Locate the cell with the specified text and output its (x, y) center coordinate. 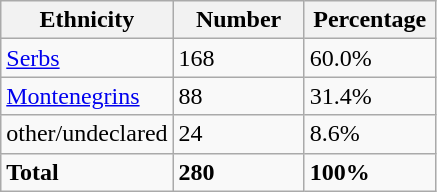
168 (238, 58)
Montenegrins (87, 96)
100% (370, 172)
24 (238, 134)
Ethnicity (87, 20)
Percentage (370, 20)
other/undeclared (87, 134)
280 (238, 172)
Serbs (87, 58)
31.4% (370, 96)
Total (87, 172)
88 (238, 96)
60.0% (370, 58)
8.6% (370, 134)
Number (238, 20)
